Scan for the cell matching the given text and deliver its (X, Y) coordinate at center. 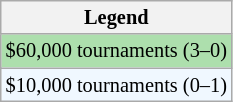
$10,000 tournaments (0–1) (116, 85)
Legend (116, 17)
$60,000 tournaments (3–0) (116, 51)
